Locate the cell with the specified text and output its [x, y] center coordinate. 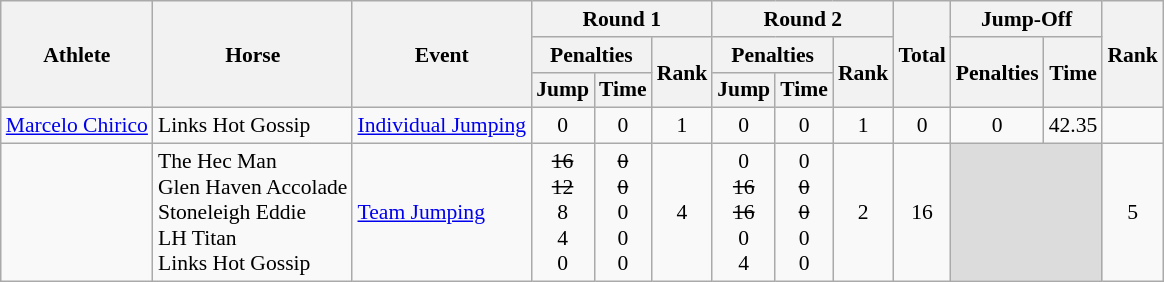
2 [864, 213]
Round 1 [622, 19]
Total [922, 54]
The Hec ManGlen Haven AccoladeStoneleigh EddieLH TitanLinks Hot Gossip [253, 213]
Round 2 [802, 19]
0161604 [744, 213]
Jump-Off [1027, 19]
Athlete [77, 54]
Individual Jumping [442, 126]
4 [682, 213]
1612840 [562, 213]
Horse [253, 54]
Team Jumping [442, 213]
Marcelo Chirico [77, 126]
Links Hot Gossip [253, 126]
16 [922, 213]
5 [1132, 213]
Event [442, 54]
42.35 [1074, 126]
